From the cell containing the given text, extract its center point as [x, y] coordinate. 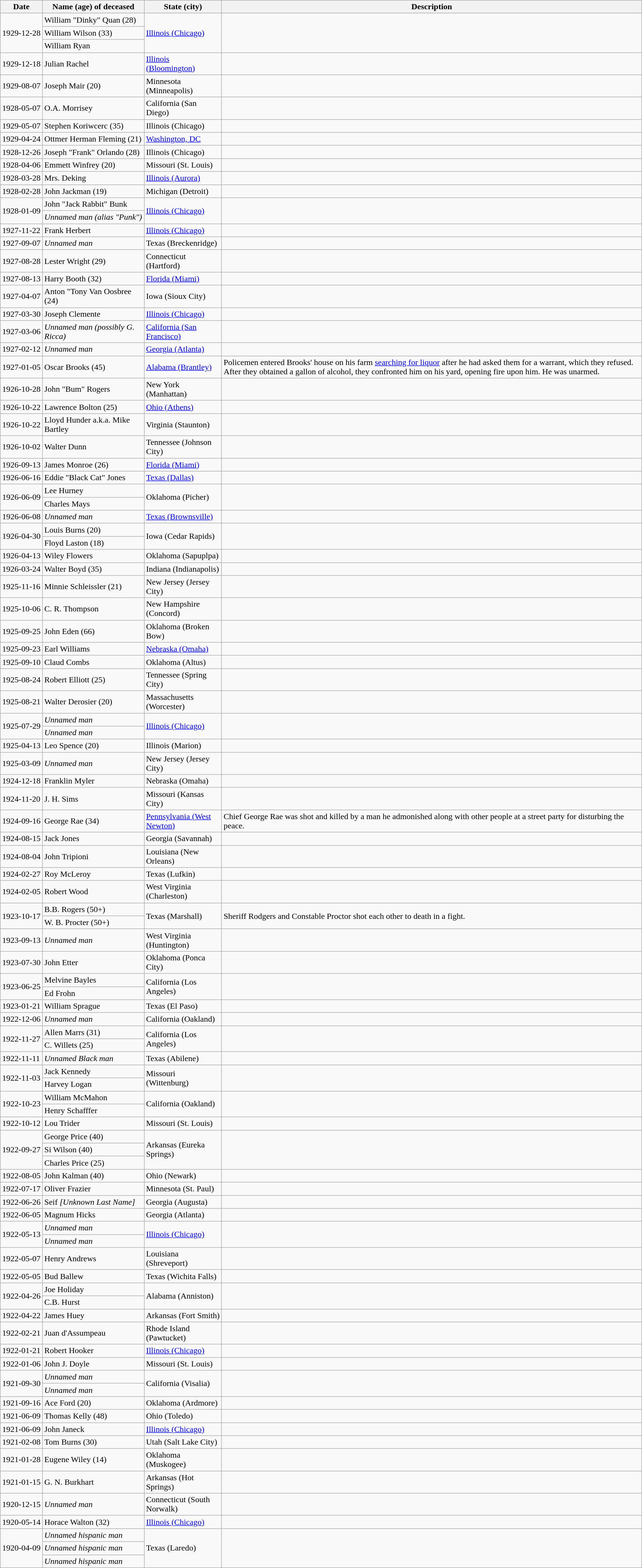
Louisiana (New Orleans) [183, 856]
1922-11-03 [21, 1078]
Franklin Myler [93, 781]
Joe Holiday [93, 1289]
Unnamed Black man [93, 1058]
1924-09-16 [21, 821]
1922-05-05 [21, 1276]
Arkansas (Hot Springs) [183, 1482]
William Wilson (33) [93, 33]
Washington, DC [183, 139]
1924-02-27 [21, 874]
Magnum Hicks [93, 1215]
Georgia (Savannah) [183, 839]
1925-09-25 [21, 631]
Roy McLeroy [93, 874]
Georgia (Augusta) [183, 1202]
George Price (40) [93, 1137]
Louis Burns (20) [93, 530]
C. Willets (25) [93, 1045]
1922-01-21 [21, 1351]
John Janeck [93, 1429]
1922-06-26 [21, 1202]
G. N. Burkhart [93, 1482]
1927-03-06 [21, 332]
Illinois (Bloomington) [183, 64]
Claud Combs [93, 662]
1926-06-09 [21, 497]
Oklahoma (Sapuplpa) [183, 556]
1924-02-05 [21, 892]
William Sprague [93, 1006]
Wiley Flowers [93, 556]
Minnesota (St. Paul) [183, 1189]
1926-04-13 [21, 556]
1928-04-06 [21, 165]
Henry Schafffer [93, 1110]
Oklahoma (Ardmore) [183, 1403]
Juan d'Assumpeau [93, 1333]
New Hampshire (Concord) [183, 609]
Description [431, 7]
Harvey Logan [93, 1084]
Lawrence Bolton (25) [93, 407]
Texas (Marshall) [183, 916]
Arkansas (Fort Smith) [183, 1315]
1924-12-18 [21, 781]
1927-01-05 [21, 367]
1928-03-28 [21, 178]
Jack Jones [93, 839]
Utah (Salt Lake City) [183, 1442]
1927-03-30 [21, 314]
Texas (Lufkin) [183, 874]
Texas (Laredo) [183, 1548]
C. R. Thompson [93, 609]
Walter Derosier (20) [93, 702]
J. H. Sims [93, 799]
1922-10-12 [21, 1123]
1922-08-05 [21, 1176]
John "Jack Rabbit" Bunk [93, 204]
State (city) [183, 7]
California (Visalia) [183, 1383]
1926-03-24 [21, 569]
1922-09-27 [21, 1150]
Alabama (Anniston) [183, 1296]
Texas (El Paso) [183, 1006]
1923-09-13 [21, 940]
John "Bum" Rogers [93, 389]
Joseph "Frank" Orlando (28) [93, 152]
California (San Francisco) [183, 332]
Robert Hooker [93, 1351]
1925-07-29 [21, 726]
1928-02-28 [21, 191]
Date [21, 7]
B.B. Rogers (50+) [93, 909]
1925-09-10 [21, 662]
Melvine Bayles [93, 980]
Oklahoma (Muskogee) [183, 1460]
John Etter [93, 962]
Eddie "Black Cat" Jones [93, 478]
1922-02-21 [21, 1333]
1922-04-26 [21, 1296]
1928-01-09 [21, 211]
1922-11-11 [21, 1058]
1927-04-07 [21, 296]
California (San Diego) [183, 108]
1923-01-21 [21, 1006]
Connecticut (Hartford) [183, 261]
Texas (Abilene) [183, 1058]
Harry Booth (32) [93, 279]
1922-11-27 [21, 1039]
1926-06-08 [21, 517]
1927-08-13 [21, 279]
Stephen Koriwcerc (35) [93, 126]
Walter Boyd (35) [93, 569]
1920-05-14 [21, 1522]
Texas (Brownsville) [183, 517]
Thomas Kelly (48) [93, 1416]
John Jackman (19) [93, 191]
Louisiana (Shreveport) [183, 1259]
Tennessee (Spring City) [183, 679]
Rhode Island (Pawtucket) [183, 1333]
1925-08-21 [21, 702]
1925-11-16 [21, 587]
Michigan (Detroit) [183, 191]
Walter Dunn [93, 447]
Iowa (Sioux City) [183, 296]
William "Dinky" Quan (28) [93, 20]
Henry Andrews [93, 1259]
1929-08-07 [21, 86]
1925-03-09 [21, 764]
Emmett Winfrey (20) [93, 165]
Anton "Tony Van Oosbree (24) [93, 296]
Jack Kennedy [93, 1071]
1926-10-02 [21, 447]
1925-10-06 [21, 609]
Connecticut (South Norwalk) [183, 1505]
Oklahoma (Ponca City) [183, 962]
Charles Mays [93, 504]
Tom Burns (30) [93, 1442]
William Ryan [93, 46]
1920-12-15 [21, 1505]
O.A. Morrisey [93, 108]
Leo Spence (20) [93, 746]
Texas (Breckenridge) [183, 243]
John J. Doyle [93, 1364]
William McMahon [93, 1097]
1922-06-05 [21, 1215]
Eugene Wiley (14) [93, 1460]
1922-12-06 [21, 1019]
Joseph Clemente [93, 314]
Robert Elliott (25) [93, 679]
Oklahoma (Picher) [183, 497]
Minnie Schleissler (21) [93, 587]
1923-07-30 [21, 962]
1922-10-23 [21, 1104]
West Virginia (Huntington) [183, 940]
1927-09-07 [21, 243]
1929-05-07 [21, 126]
1922-01-06 [21, 1364]
Frank Herbert [93, 230]
Ottmer Herman Fleming (21) [93, 139]
Illinois (Aurora) [183, 178]
Iowa (Cedar Rapids) [183, 536]
1926-04-30 [21, 536]
1922-05-07 [21, 1259]
Oliver Frazier [93, 1189]
Arkansas (Eureka Springs) [183, 1150]
1928-05-07 [21, 108]
1924-08-04 [21, 856]
Charles Price (25) [93, 1163]
Name (age) of deceased [93, 7]
Lee Hurney [93, 491]
1921-01-28 [21, 1460]
1929-12-28 [21, 33]
Robert Wood [93, 892]
1926-10-28 [21, 389]
1922-05-13 [21, 1235]
Seif [Unknown Last Name] [93, 1202]
James Monroe (26) [93, 464]
Ace Ford (20) [93, 1403]
1923-06-25 [21, 986]
Oscar Brooks (45) [93, 367]
1929-04-24 [21, 139]
Floyd Laston (18) [93, 543]
1925-08-24 [21, 679]
Tennessee (Johnson City) [183, 447]
John Eden (66) [93, 631]
George Rae (34) [93, 821]
John Tripioni [93, 856]
Texas (Dallas) [183, 478]
1923-10-17 [21, 916]
1924-08-15 [21, 839]
1921-09-30 [21, 1383]
Earl Williams [93, 649]
Chief George Rae was shot and killed by a man he admonished along with other people at a street party for disturbing the peace. [431, 821]
C.B. Hurst [93, 1302]
Minnesota (Minneapolis) [183, 86]
1925-04-13 [21, 746]
1924-11-20 [21, 799]
1927-02-12 [21, 349]
W. B. Procter (50+) [93, 922]
Oklahoma (Broken Bow) [183, 631]
Lester Wright (29) [93, 261]
Mrs. Deking [93, 178]
New York (Manhattan) [183, 389]
Massachusetts (Worcester) [183, 702]
Sheriff Rodgers and Constable Proctor shot each other to death in a fight. [431, 916]
Ohio (Toledo) [183, 1416]
1922-04-22 [21, 1315]
1921-02-08 [21, 1442]
Joseph Mair (20) [93, 86]
Oklahoma (Altus) [183, 662]
1921-01-15 [21, 1482]
1921-09-16 [21, 1403]
1929-12-18 [21, 64]
Julian Rachel [93, 64]
Indiana (Indianapolis) [183, 569]
1920-04-09 [21, 1548]
Unnamed man (alias "Punk") [93, 217]
Pennsylvania (West Newton) [183, 821]
Missouri (Kansas City) [183, 799]
Allen Marrs (31) [93, 1032]
1926-06-16 [21, 478]
1922-07-17 [21, 1189]
Alabama (Brantley) [183, 367]
Illinois (Marion) [183, 746]
Ed Frohn [93, 993]
Si Wilson (40) [93, 1150]
Horace Walton (32) [93, 1522]
Ohio (Athens) [183, 407]
1926-09-13 [21, 464]
Lou Trider [93, 1123]
West Virginia (Charleston) [183, 892]
1927-11-22 [21, 230]
1928-12-26 [21, 152]
Missouri (Wittenburg) [183, 1078]
Bud Ballew [93, 1276]
John Kalman (40) [93, 1176]
Virginia (Staunton) [183, 424]
Lloyd Hunder a.k.a. Mike Bartley [93, 424]
1925-09-23 [21, 649]
James Huey [93, 1315]
Ohio (Newark) [183, 1176]
Unnamed man (possibly G. Ricca) [93, 332]
1927-08-28 [21, 261]
Texas (Wichita Falls) [183, 1276]
